Return (X, Y) of the center of cell containing provided text 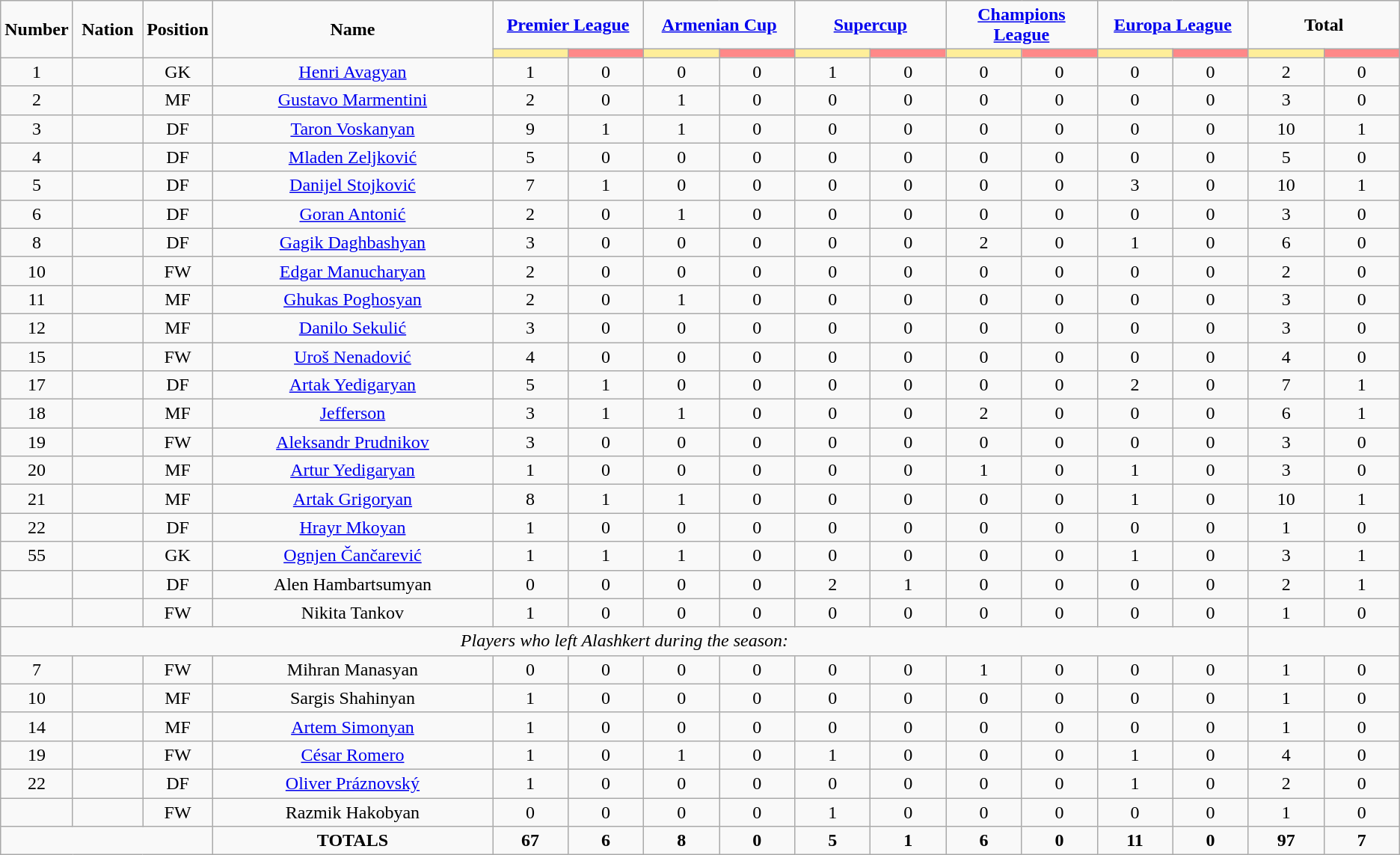
20 (37, 471)
Oliver Práznovský (352, 783)
Armenian Cup (719, 25)
Razmik Hakobyan (352, 812)
17 (37, 385)
Aleksandr Prudnikov (352, 442)
Edgar Manucharyan (352, 271)
Players who left Alashkert during the season: (624, 641)
Gustavo Marmentini (352, 100)
Ognjen Čančarević (352, 556)
67 (529, 841)
21 (37, 499)
Gagik Daghbashyan (352, 242)
TOTALS (352, 841)
Danijel Stojković (352, 186)
97 (1286, 841)
18 (37, 414)
Ghukas Poghosyan (352, 299)
Artur Yedigaryan (352, 471)
Europa League (1173, 25)
Position (178, 29)
Nation (108, 29)
Premier League (568, 25)
Taron Voskanyan (352, 129)
12 (37, 328)
Mihran Manasyan (352, 669)
9 (529, 129)
Number (37, 29)
Name (352, 29)
Danilo Sekulić (352, 328)
Artem Simonyan (352, 726)
Nikita Tankov (352, 613)
Henri Avagyan (352, 72)
55 (37, 556)
Artak Yedigaryan (352, 385)
Champions League (1022, 25)
Jefferson (352, 414)
15 (37, 357)
14 (37, 726)
Hrayr Mkoyan (352, 527)
Supercup (871, 25)
Alen Hambartsumyan (352, 584)
Total (1324, 25)
Mladen Zeljković (352, 157)
César Romero (352, 755)
Uroš Nenadović (352, 357)
Goran Antonić (352, 214)
Artak Grigoryan (352, 499)
Sargis Shahinyan (352, 698)
